Find where the given text appears and provide that cell's center as (X, Y) coordinate. 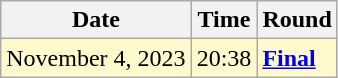
Time (224, 20)
November 4, 2023 (96, 58)
20:38 (224, 58)
Final (297, 58)
Round (297, 20)
Date (96, 20)
